Search for the cell housing the specified text and yield its (x, y) center coordinate. 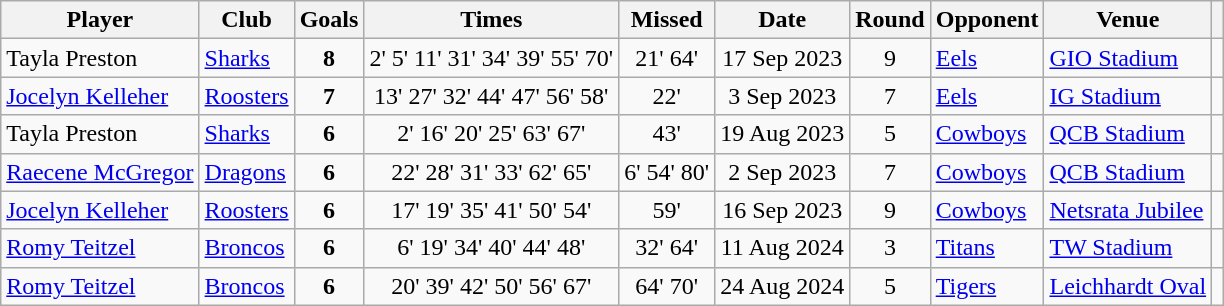
32' 64' (667, 248)
Club (246, 20)
GIO Stadium (1128, 58)
17' 19' 35' 41' 50' 54' (492, 210)
6' 54' 80' (667, 172)
3 (890, 248)
13' 27' 32' 44' 47' 56' 58' (492, 96)
6' 19' 34' 40' 44' 48' (492, 248)
43' (667, 134)
Times (492, 20)
Player (100, 20)
20' 39' 42' 50' 56' 67' (492, 286)
22' 28' 31' 33' 62' 65' (492, 172)
59' (667, 210)
8 (329, 58)
2' 16' 20' 25' 63' 67' (492, 134)
24 Aug 2024 (782, 286)
19 Aug 2023 (782, 134)
Opponent (987, 20)
Tigers (987, 286)
64' 70' (667, 286)
Date (782, 20)
3 Sep 2023 (782, 96)
2' 5' 11' 31' 34' 39' 55' 70' (492, 58)
Raecene McGregor (100, 172)
2 Sep 2023 (782, 172)
Leichhardt Oval (1128, 286)
22' (667, 96)
Dragons (246, 172)
Netsrata Jubilee (1128, 210)
Missed (667, 20)
16 Sep 2023 (782, 210)
Titans (987, 248)
TW Stadium (1128, 248)
11 Aug 2024 (782, 248)
IG Stadium (1128, 96)
Venue (1128, 20)
21' 64' (667, 58)
17 Sep 2023 (782, 58)
Round (890, 20)
Goals (329, 20)
